Identify which cell holds the provided text, then report its [x, y] central coordinate. 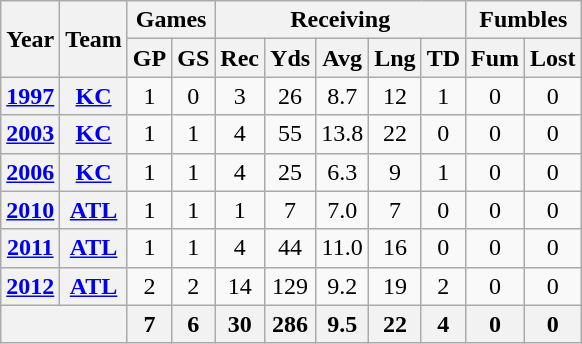
12 [395, 96]
3 [240, 96]
2012 [30, 286]
13.8 [342, 134]
Games [170, 20]
Year [30, 39]
2006 [30, 172]
Yds [290, 58]
Rec [240, 58]
2011 [30, 248]
6.3 [342, 172]
Avg [342, 58]
30 [240, 324]
2010 [30, 210]
26 [290, 96]
11.0 [342, 248]
44 [290, 248]
8.7 [342, 96]
Lng [395, 58]
25 [290, 172]
Receiving [340, 20]
2003 [30, 134]
TD [443, 58]
286 [290, 324]
Team [94, 39]
Fumbles [524, 20]
19 [395, 286]
Lost [553, 58]
14 [240, 286]
16 [395, 248]
55 [290, 134]
Fum [496, 58]
9.5 [342, 324]
GP [149, 58]
6 [194, 324]
9.2 [342, 286]
GS [194, 58]
1997 [30, 96]
7.0 [342, 210]
9 [395, 172]
129 [290, 286]
